Detect which cell encompasses the target text, then output its [X, Y] center coordinate. 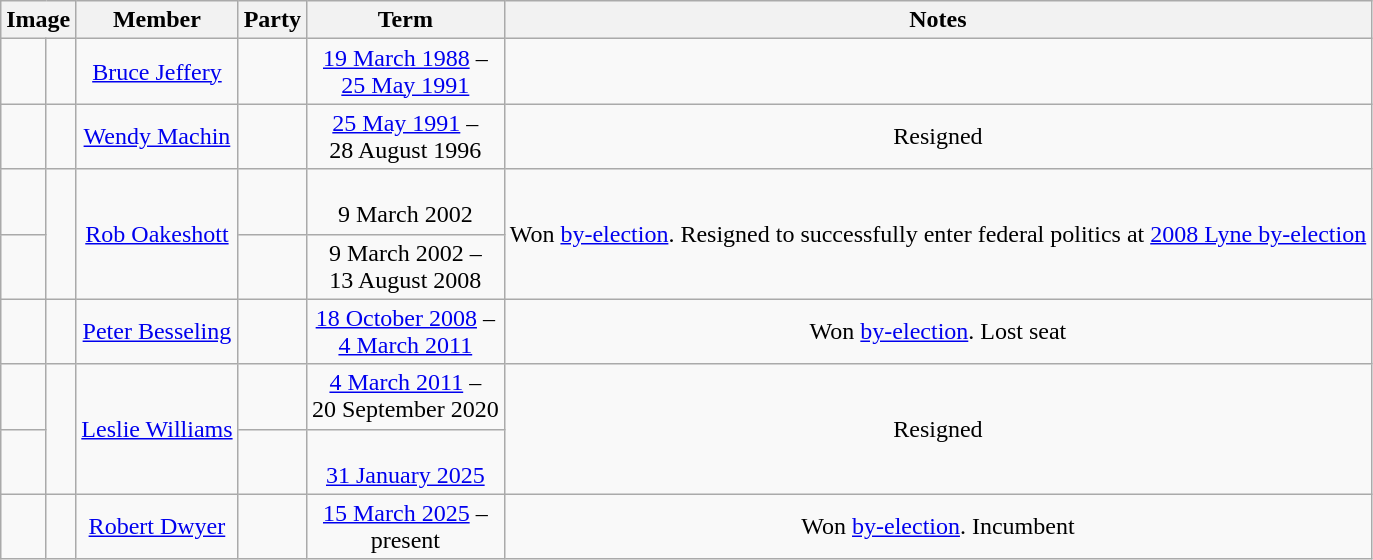
Peter Besseling [157, 332]
Leslie Williams [157, 429]
18 October 2008 – 4 March 2011 [405, 332]
Won by-election. Lost seat [938, 332]
Won by-election. Incumbent [938, 526]
25 May 1991 – 28 August 1996 [405, 136]
19 March 1988 – 25 May 1991 [405, 72]
9 March 2002 – 13 August 2008 [405, 266]
Term [405, 20]
Wendy Machin [157, 136]
Won by-election. Resigned to successfully enter federal politics at 2008 Lyne by-election [938, 234]
Robert Dwyer [157, 526]
Member [157, 20]
Image [38, 20]
Bruce Jeffery [157, 72]
Rob Oakeshott [157, 234]
Notes [938, 20]
9 March 2002 [405, 202]
15 March 2025 – present [405, 526]
4 March 2011 – 20 September 2020 [405, 396]
Party [272, 20]
31 January 2025 [405, 462]
